Return the [x, y] coordinate for the center point of the cell that contains the specified text.  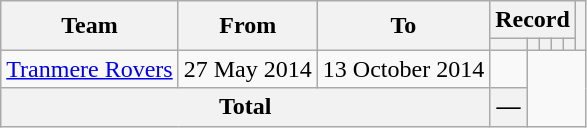
Total [246, 107]
13 October 2014 [403, 69]
Tranmere Rovers [90, 69]
To [403, 26]
27 May 2014 [248, 69]
From [248, 26]
Record [533, 20]
— [509, 107]
Team [90, 26]
